Provide the (x, y) coordinate of the cell's center where the given text is located.  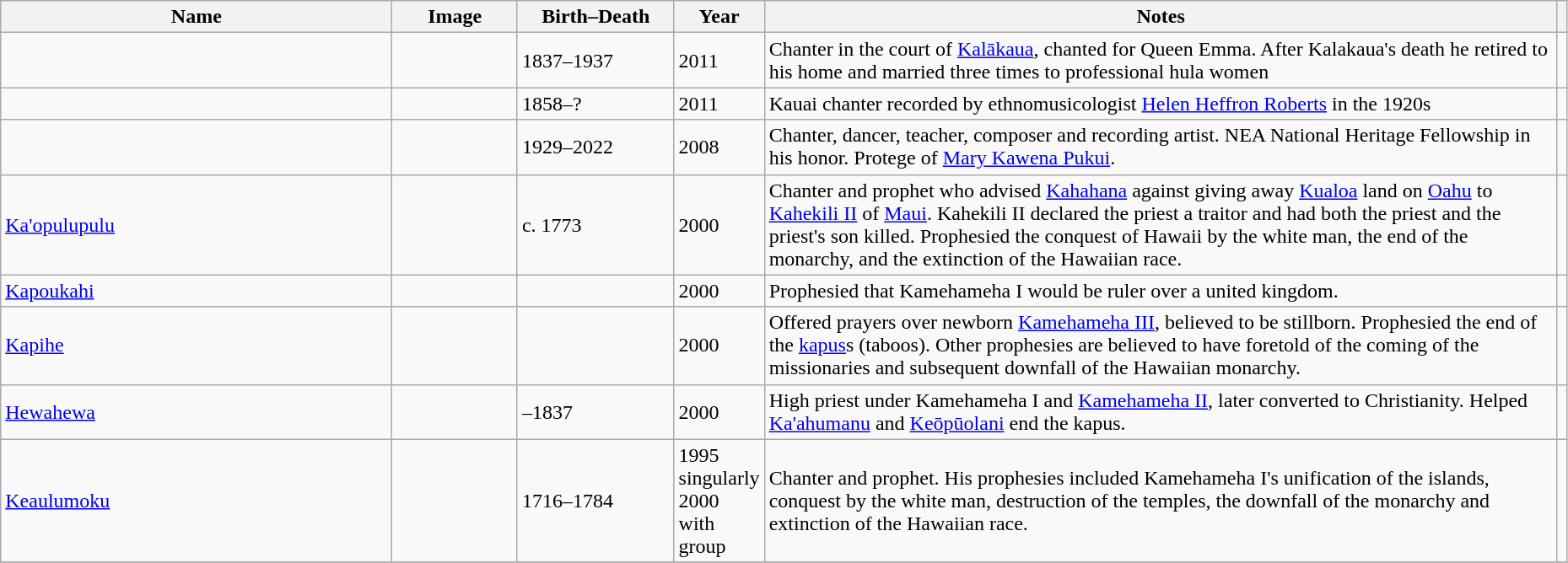
–1837 (595, 411)
High priest under Kamehameha I and Kamehameha II, later converted to Christianity. Helped Ka'ahumanu and Keōpūolani end the kapus. (1161, 411)
Notes (1161, 17)
Kapihe (197, 346)
Image (455, 17)
1858–? (595, 104)
Birth–Death (595, 17)
1929–2022 (595, 147)
Chanter, dancer, teacher, composer and recording artist. NEA National Heritage Fellowship in his honor. Protege of Mary Kawena Pukui. (1161, 147)
Year (719, 17)
2008 (719, 147)
Kauai chanter recorded by ethnomusicologist Helen Heffron Roberts in the 1920s (1161, 104)
Ka'opulupulu (197, 224)
Prophesied that Kamehameha I would be ruler over a united kingdom. (1161, 291)
1716–1784 (595, 501)
1995 singularly2000 with group (719, 501)
Name (197, 17)
1837–1937 (595, 61)
Kapoukahi (197, 291)
Hewahewa (197, 411)
c. 1773 (595, 224)
Keaulumoku (197, 501)
